Pinpoint the cell where the given text exists, returning its [x, y] midpoint coordinate. 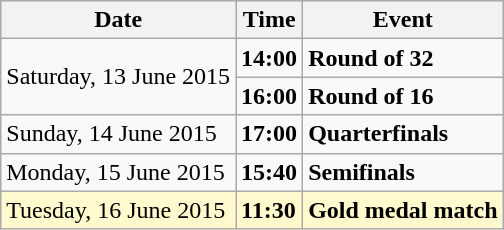
Event [403, 20]
Time [270, 20]
11:30 [270, 210]
Round of 32 [403, 58]
Tuesday, 16 June 2015 [118, 210]
Monday, 15 June 2015 [118, 172]
Gold medal match [403, 210]
16:00 [270, 96]
Round of 16 [403, 96]
14:00 [270, 58]
Saturday, 13 June 2015 [118, 77]
15:40 [270, 172]
Sunday, 14 June 2015 [118, 134]
Quarterfinals [403, 134]
Date [118, 20]
17:00 [270, 134]
Semifinals [403, 172]
